Return the (x, y) coordinate for the center point of the cell that contains the specified text.  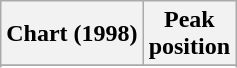
Peakposition (189, 34)
Chart (1998) (72, 34)
